Scan for the cell matching the given text and deliver its (x, y) coordinate at center. 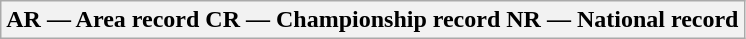
AR — Area record CR — Championship record NR — National record (372, 20)
